Search for the cell housing the specified text and yield its [x, y] center coordinate. 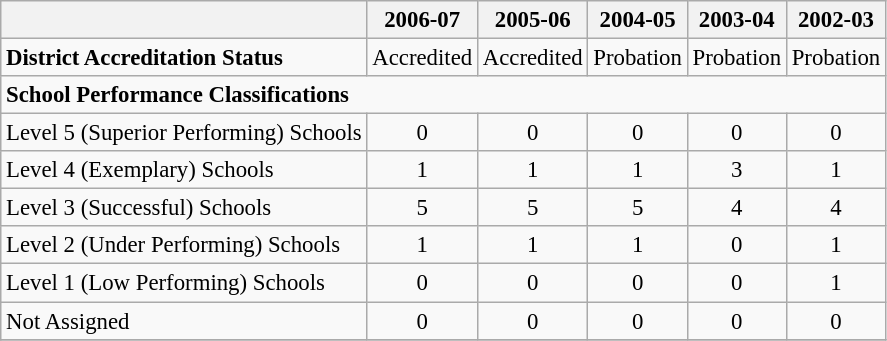
School Performance Classifications [444, 95]
Level 4 (Exemplary) Schools [184, 170]
Not Assigned [184, 321]
2005-06 [532, 20]
3 [736, 170]
Level 1 (Low Performing) Schools [184, 283]
Level 2 (Under Performing) Schools [184, 245]
2003-04 [736, 20]
Level 5 (Superior Performing) Schools [184, 133]
2002-03 [836, 20]
2006-07 [422, 20]
2004-05 [638, 20]
District Accreditation Status [184, 58]
Level 3 (Successful) Schools [184, 208]
